Detect which cell encompasses the target text, then output its [x, y] center coordinate. 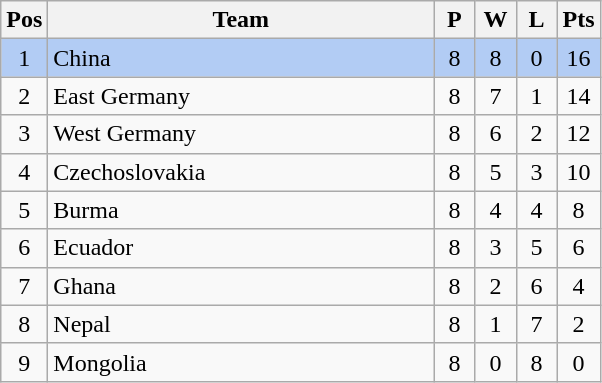
East Germany [241, 96]
16 [578, 58]
Ecuador [241, 248]
Burma [241, 210]
West Germany [241, 134]
Ghana [241, 286]
Team [241, 20]
14 [578, 96]
Pos [24, 20]
12 [578, 134]
Mongolia [241, 362]
China [241, 58]
10 [578, 172]
L [536, 20]
Nepal [241, 324]
P [454, 20]
Czechoslovakia [241, 172]
9 [24, 362]
W [496, 20]
Pts [578, 20]
